Detect which cell encompasses the target text, then output its (X, Y) center coordinate. 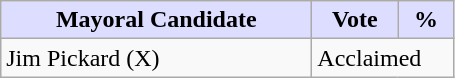
Vote (355, 20)
Jim Pickard (X) (156, 58)
Acclaimed (383, 58)
% (426, 20)
Mayoral Candidate (156, 20)
